For the text-containing cell, return its midpoint in [X, Y] coordinate format. 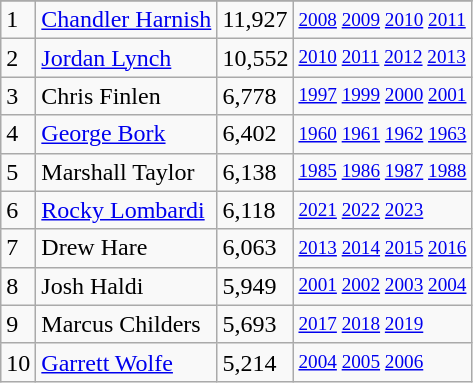
5 [18, 172]
2013 2014 2015 2016 [382, 248]
George Bork [126, 134]
2004 2005 2006 [382, 362]
6,138 [256, 172]
5,693 [256, 324]
11,927 [256, 20]
6,118 [256, 210]
6,402 [256, 134]
2001 2002 2003 2004 [382, 286]
Josh Haldi [126, 286]
Jordan Lynch [126, 58]
Drew Hare [126, 248]
9 [18, 324]
6 [18, 210]
Garrett Wolfe [126, 362]
4 [18, 134]
1960 1961 1962 1963 [382, 134]
8 [18, 286]
Rocky Lombardi [126, 210]
2 [18, 58]
3 [18, 96]
2021 2022 2023 [382, 210]
Chandler Harnish [126, 20]
Marcus Childers [126, 324]
Chris Finlen [126, 96]
1997 1999 2000 2001 [382, 96]
7 [18, 248]
1985 1986 1987 1988 [382, 172]
10 [18, 362]
2008 2009 2010 2011 [382, 20]
2017 2018 2019 [382, 324]
5,214 [256, 362]
6,778 [256, 96]
10,552 [256, 58]
5,949 [256, 286]
2010 2011 2012 2013 [382, 58]
Marshall Taylor [126, 172]
6,063 [256, 248]
1 [18, 20]
